Return the [x, y] coordinate for the center point of the cell that contains the specified text.  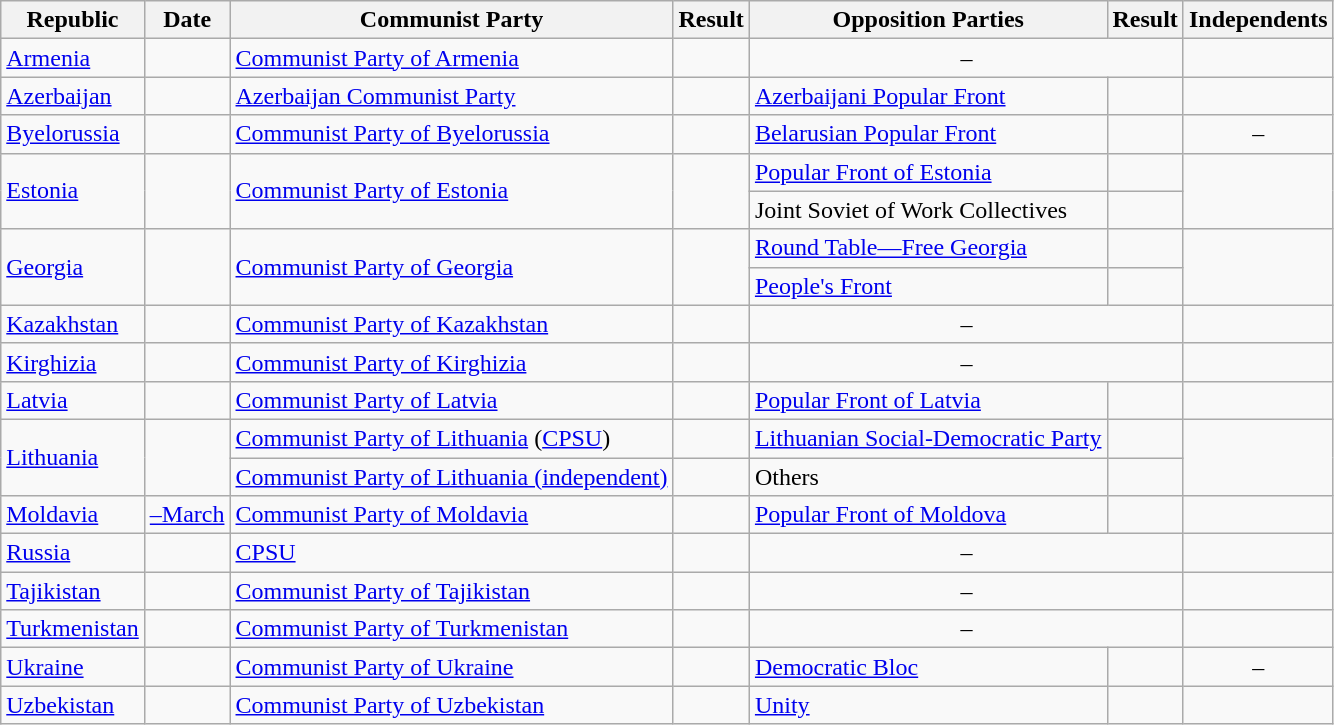
Communist Party of Turkmenistan [452, 629]
Tajikistan [73, 591]
Azerbaijan [73, 96]
–March [187, 515]
Communist Party of Armenia [452, 58]
Communist Party of Latvia [452, 400]
Round Table—Free Georgia [928, 248]
Latvia [73, 400]
Communist Party of Moldavia [452, 515]
Lithuania [73, 457]
Joint Soviet of Work Collectives [928, 210]
Democratic Bloc [928, 667]
Byelorussia [73, 134]
Communist Party of Kirghizia [452, 362]
Uzbekistan [73, 705]
Opposition Parties [928, 20]
Others [928, 477]
Popular Front of Estonia [928, 172]
Communist Party [452, 20]
Kirghizia [73, 362]
People's Front [928, 286]
Communist Party of Lithuania (CPSU) [452, 438]
Turkmenistan [73, 629]
Communist Party of Estonia [452, 191]
Communist Party of Ukraine [452, 667]
Date [187, 20]
Popular Front of Latvia [928, 400]
Belarusian Popular Front [928, 134]
Popular Front of Moldova [928, 515]
Communist Party of Georgia [452, 267]
Azerbaijan Communist Party [452, 96]
Armenia [73, 58]
CPSU [452, 553]
Russia [73, 553]
Independents [1258, 20]
Communist Party of Tajikistan [452, 591]
Communist Party of Byelorussia [452, 134]
Ukraine [73, 667]
Georgia [73, 267]
Kazakhstan [73, 324]
Communist Party of Lithuania (independent) [452, 477]
Unity [928, 705]
Lithuanian Social-Democratic Party [928, 438]
Moldavia [73, 515]
Republic [73, 20]
Estonia [73, 191]
Azerbaijani Popular Front [928, 96]
Communist Party of Kazakhstan [452, 324]
Communist Party of Uzbekistan [452, 705]
